Return the (X, Y) coordinate for the center point of the cell that contains the specified text.  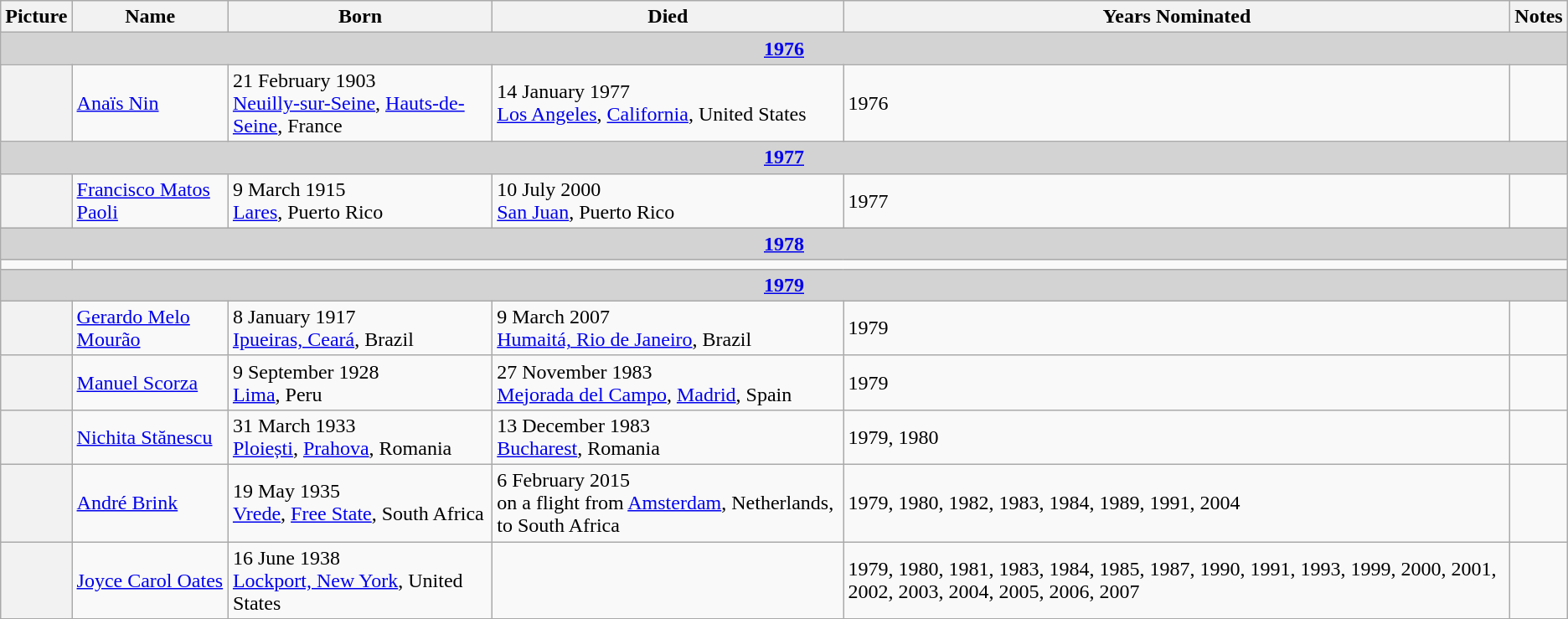
Picture (37, 17)
Anaïs Nin (150, 103)
10 July 2000 San Juan, Puerto Rico (668, 201)
13 December 1983 Bucharest, Romania (668, 437)
Notes (1539, 17)
1978 (784, 244)
Years Nominated (1177, 17)
1979, 1980 (1177, 437)
Died (668, 17)
Nichita Stănescu (150, 437)
Gerardo Melo Mourão (150, 328)
9 March 1915 Lares, Puerto Rico (360, 201)
Joyce Carol Oates (150, 580)
André Brink (150, 503)
27 November 1983 Mejorada del Campo, Madrid, Spain (668, 382)
9 March 2007 Humaitá, Rio de Janeiro, Brazil (668, 328)
16 June 1938 Lockport, New York, United States (360, 580)
31 March 1933 Ploiești, Prahova, Romania (360, 437)
1979, 1980, 1981, 1983, 1984, 1985, 1987, 1990, 1991, 1993, 1999, 2000, 2001, 2002, 2003, 2004, 2005, 2006, 2007 (1177, 580)
21 February 1903 Neuilly-sur-Seine, Hauts-de-Seine, France (360, 103)
9 September 1928 Lima, Peru (360, 382)
19 May 1935 Vrede, Free State, South Africa (360, 503)
6 February 2015 on a flight from Amsterdam, Netherlands, to South Africa (668, 503)
14 January 1977 Los Angeles, California, United States (668, 103)
Born (360, 17)
Name (150, 17)
Francisco Matos Paoli (150, 201)
8 January 1917 Ipueiras, Ceará, Brazil (360, 328)
1979, 1980, 1982, 1983, 1984, 1989, 1991, 2004 (1177, 503)
Manuel Scorza (150, 382)
